Locate the cell with the specified text and output its [X, Y] center coordinate. 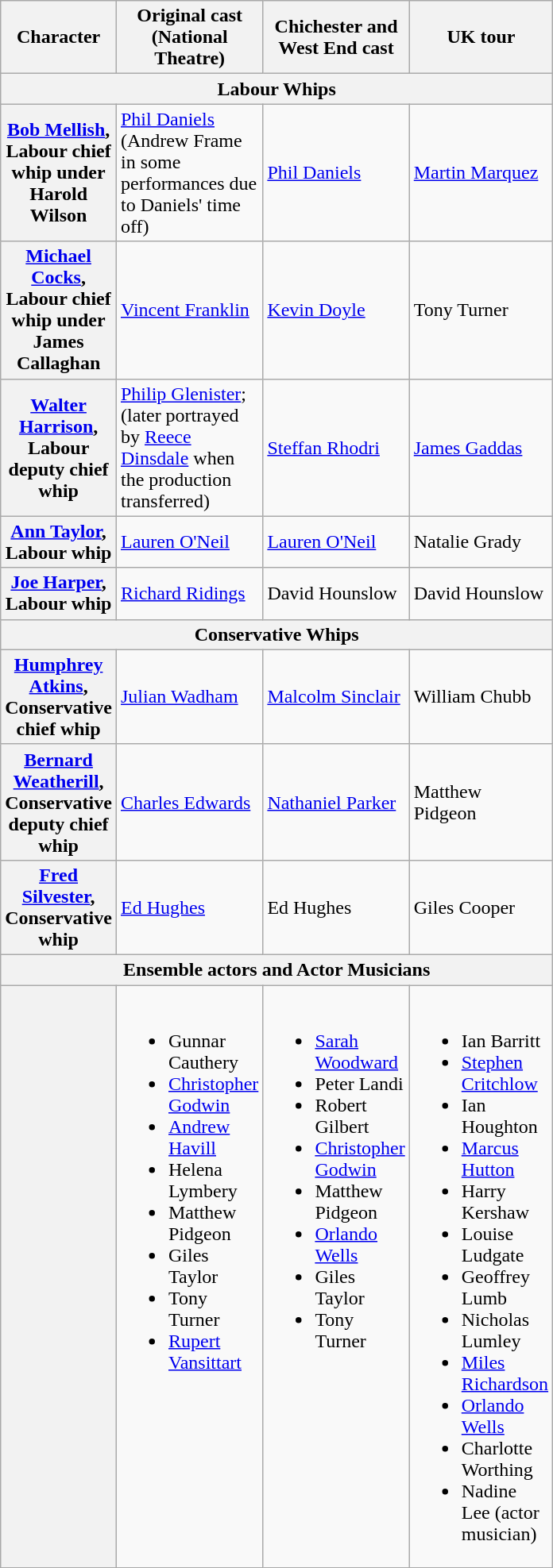
Julian Wadham [189, 697]
Charles Edwards [189, 802]
Steffan Rhodri [336, 448]
Labour Whips [276, 89]
Character [59, 37]
Fred Silvester, Conservative whip [59, 907]
Chichester and West End cast [336, 37]
Richard Ridings [189, 594]
Humphrey Atkins, Conservative chief whip [59, 697]
Walter Harrison, Labour deputy chief whip [59, 448]
Kevin Doyle [336, 310]
Tony Turner [481, 310]
Vincent Franklin [189, 310]
UK tour [481, 37]
Joe Harper, Labour whip [59, 594]
Michael Cocks, Labour chief whip under James Callaghan [59, 310]
Phil Daniels [336, 173]
Gunnar CautheryChristopher GodwinAndrew HavillHelena LymberyMatthew PidgeonGiles TaylorTony TurnerRupert Vansittart [189, 1276]
Giles Cooper [481, 907]
Bob Mellish, Labour chief whip under Harold Wilson [59, 173]
Sarah WoodwardPeter LandiRobert GilbertChristopher GodwinMatthew PidgeonOrlando WellsGiles TaylorTony Turner [336, 1276]
Conservative Whips [276, 634]
Nathaniel Parker [336, 802]
Martin Marquez [481, 173]
Ann Taylor, Labour whip [59, 541]
James Gaddas [481, 448]
Phil Daniels (Andrew Frame in some performances due to Daniels' time off) [189, 173]
Philip Glenister; (later portrayed by Reece Dinsdale when the production transferred) [189, 448]
Malcolm Sinclair [336, 697]
Bernard Weatherill, Conservative deputy chief whip [59, 802]
Original cast (National Theatre) [189, 37]
Matthew Pidgeon [481, 802]
Ensemble actors and Actor Musicians [276, 969]
Natalie Grady [481, 541]
William Chubb [481, 697]
